Detect which cell encompasses the target text, then output its (X, Y) center coordinate. 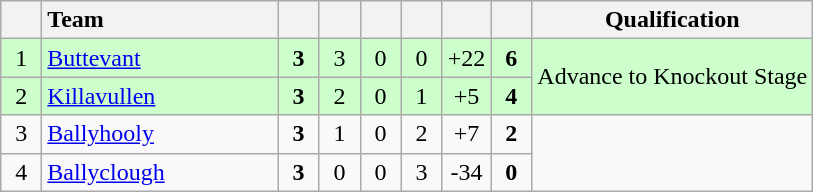
Killavullen (160, 96)
Ballyhooly (160, 134)
+22 (466, 58)
-34 (466, 172)
Qualification (672, 20)
Advance to Knockout Stage (672, 77)
Team (160, 20)
+7 (466, 134)
+5 (466, 96)
6 (512, 58)
Ballyclough (160, 172)
Buttevant (160, 58)
